Locate the cell with the specified text and output its (x, y) center coordinate. 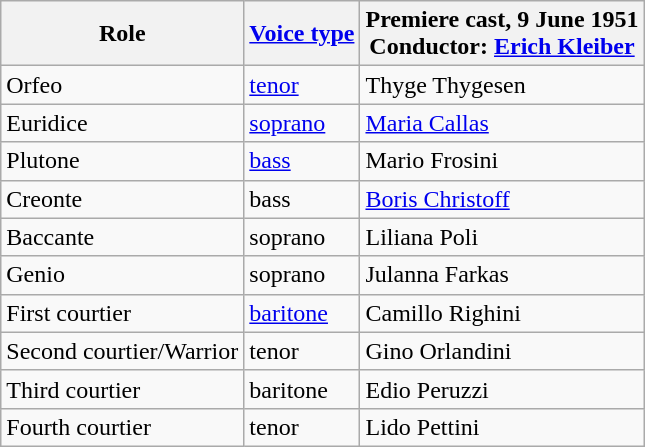
Edio Peruzzi (502, 389)
Boris Christoff (502, 199)
Fourth courtier (122, 427)
Creonte (122, 199)
Gino Orlandini (502, 351)
First courtier (122, 313)
Thyge Thygesen (502, 85)
Lido Pettini (502, 427)
Mario Frosini (502, 161)
Voice type (302, 34)
Role (122, 34)
Baccante (122, 237)
Premiere cast, 9 June 1951Conductor: Erich Kleiber (502, 34)
Euridice (122, 123)
Julanna Farkas (502, 275)
Maria Callas (502, 123)
Orfeo (122, 85)
Second courtier/Warrior (122, 351)
Genio (122, 275)
Third courtier (122, 389)
Camillo Righini (502, 313)
Liliana Poli (502, 237)
Plutone (122, 161)
